From the cell containing the given text, extract its center point as [x, y] coordinate. 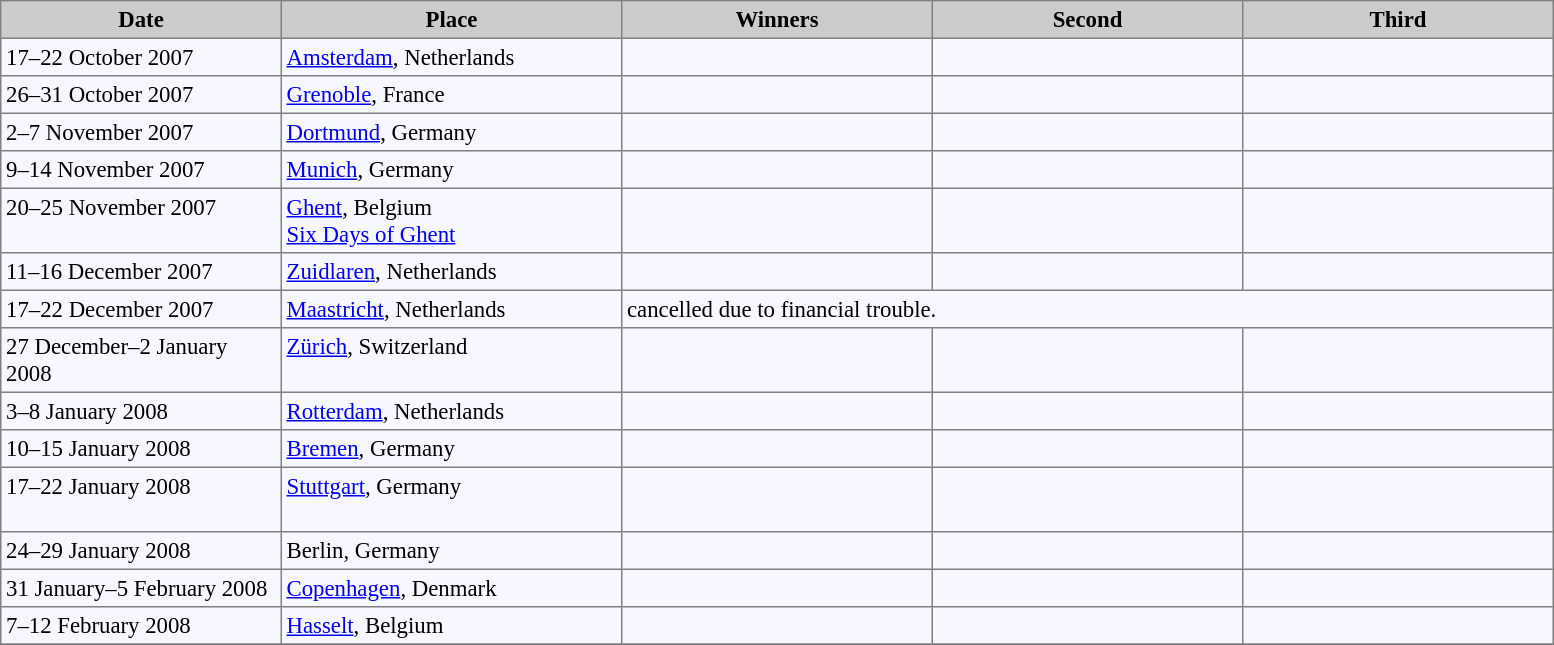
17–22 October 2007 [141, 57]
Rotterdam, Netherlands [451, 411]
20–25 November 2007 [141, 220]
Place [451, 20]
Stuttgart, Germany [451, 499]
31 January–5 February 2008 [141, 588]
27 December–2 January 2008 [141, 360]
Maastricht, Netherlands [451, 309]
Date [141, 20]
Zürich, Switzerland [451, 360]
Winners [777, 20]
Bremen, Germany [451, 449]
cancelled due to financial trouble. [1088, 309]
Berlin, Germany [451, 551]
26–31 October 2007 [141, 95]
Dortmund, Germany [451, 132]
17–22 December 2007 [141, 309]
Copenhagen, Denmark [451, 588]
Grenoble, France [451, 95]
Ghent, Belgium Six Days of Ghent [451, 220]
Amsterdam, Netherlands [451, 57]
Third [1398, 20]
7–12 February 2008 [141, 626]
Second [1087, 20]
3–8 January 2008 [141, 411]
Munich, Germany [451, 170]
10–15 January 2008 [141, 449]
2–7 November 2007 [141, 132]
Zuidlaren, Netherlands [451, 272]
17–22 January 2008 [141, 499]
24–29 January 2008 [141, 551]
11–16 December 2007 [141, 272]
Hasselt, Belgium [451, 626]
9–14 November 2007 [141, 170]
